Determine the [X, Y] coordinate at the center of the cell enclosing the given text.  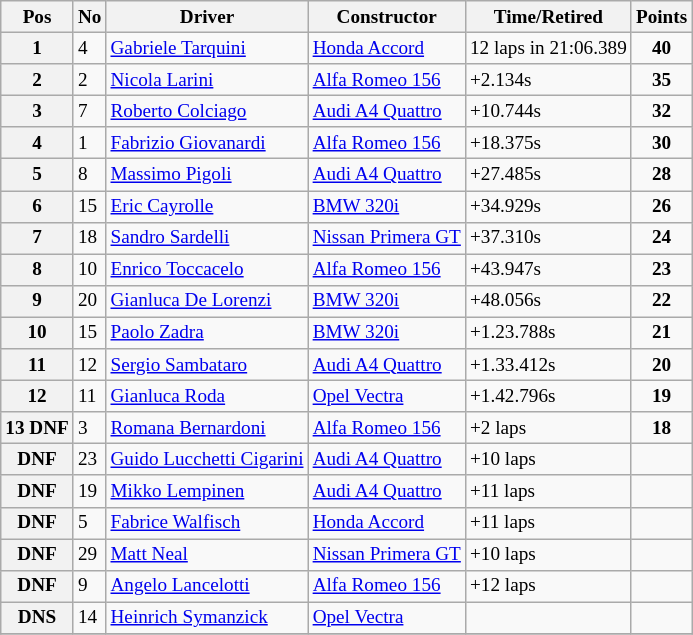
Time/Retired [548, 17]
12 laps in 21:06.389 [548, 48]
Paolo Zadra [207, 333]
Sergio Sambataro [207, 365]
13 DNF [38, 428]
Massimo Pigoli [207, 175]
28 [661, 175]
Romana Bernardoni [207, 428]
Heinrich Symanzick [207, 618]
+43.947s [548, 270]
Driver [207, 17]
No [90, 17]
Gianluca Roda [207, 396]
DNS [38, 618]
+1.23.788s [548, 333]
+18.375s [548, 143]
+37.310s [548, 238]
+27.485s [548, 175]
Fabrice Walfisch [207, 523]
Gabriele Tarquini [207, 48]
Angelo Lancelotti [207, 586]
40 [661, 48]
Eric Cayrolle [207, 206]
Sandro Sardelli [207, 238]
+48.056s [548, 301]
+10.744s [548, 111]
Guido Lucchetti Cigarini [207, 460]
+2 laps [548, 428]
35 [661, 80]
29 [90, 554]
+1.42.796s [548, 396]
Nicola Larini [207, 80]
Mikko Lempinen [207, 491]
+1.33.412s [548, 365]
Fabrizio Giovanardi [207, 143]
+2.134s [548, 80]
Enrico Toccacelo [207, 270]
Roberto Colciago [207, 111]
Matt Neal [207, 554]
21 [661, 333]
Constructor [386, 17]
30 [661, 143]
Pos [38, 17]
24 [661, 238]
+34.929s [548, 206]
Points [661, 17]
32 [661, 111]
+12 laps [548, 586]
6 [38, 206]
22 [661, 301]
26 [661, 206]
14 [90, 618]
Gianluca De Lorenzi [207, 301]
